Output the [X, Y] coordinate of the center of the cell containing the given text.  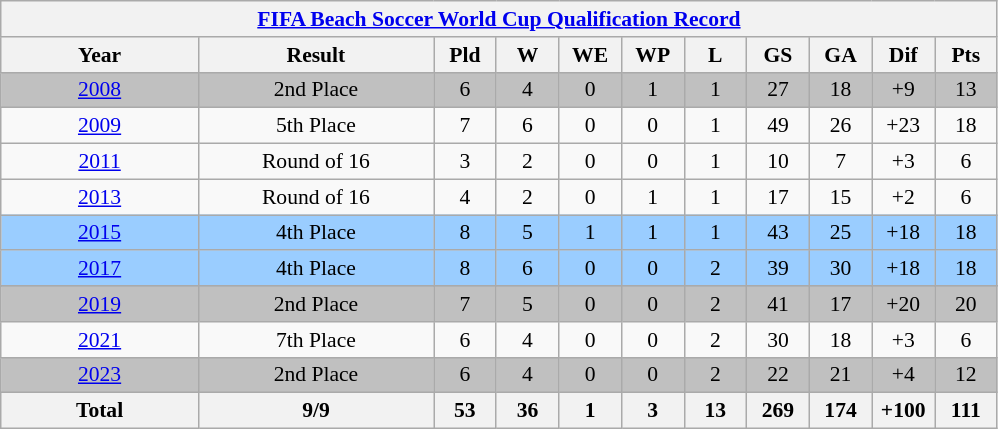
+100 [904, 411]
Pts [966, 55]
Result [316, 55]
2013 [100, 197]
26 [840, 126]
36 [528, 411]
53 [466, 411]
L [716, 55]
10 [778, 162]
+9 [904, 90]
25 [840, 233]
GS [778, 55]
5th Place [316, 126]
+20 [904, 304]
20 [966, 304]
2015 [100, 233]
Dif [904, 55]
43 [778, 233]
111 [966, 411]
GA [840, 55]
+2 [904, 197]
12 [966, 375]
WP [652, 55]
2021 [100, 340]
2023 [100, 375]
269 [778, 411]
Pld [466, 55]
+23 [904, 126]
49 [778, 126]
2017 [100, 269]
FIFA Beach Soccer World Cup Qualification Record [499, 19]
21 [840, 375]
174 [840, 411]
2009 [100, 126]
2019 [100, 304]
39 [778, 269]
W [528, 55]
2008 [100, 90]
Year [100, 55]
22 [778, 375]
41 [778, 304]
27 [778, 90]
15 [840, 197]
Total [100, 411]
2011 [100, 162]
7th Place [316, 340]
+4 [904, 375]
9/9 [316, 411]
WE [590, 55]
